Pinpoint the cell where the given text exists, returning its (X, Y) midpoint coordinate. 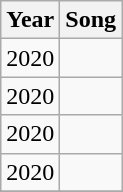
Song (91, 20)
Year (30, 20)
